Provide the (x, y) coordinate of the cell's center where the given text is located.  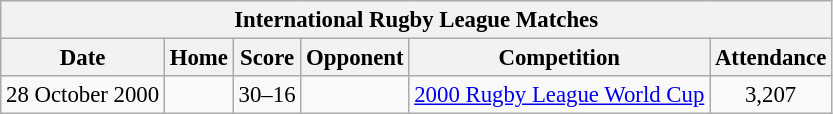
Score (267, 58)
30–16 (267, 95)
28 October 2000 (83, 95)
3,207 (771, 95)
Home (198, 58)
International Rugby League Matches (416, 20)
2000 Rugby League World Cup (560, 95)
Opponent (355, 58)
Competition (560, 58)
Attendance (771, 58)
Date (83, 58)
